Extract the (X, Y) coordinate from the center of the cell holding the provided text.  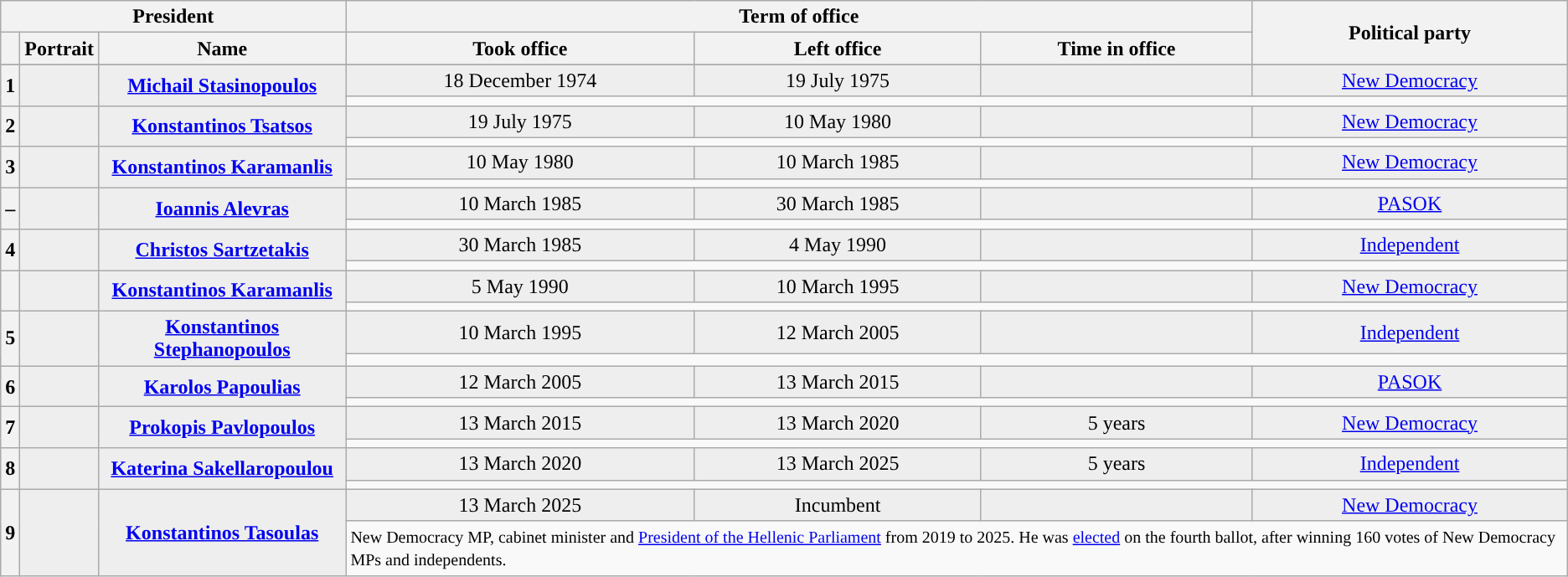
Konstantinos Tsatsos (221, 126)
5 (10, 338)
– (10, 208)
9 (10, 533)
8 (10, 469)
Michail Stasinopoulos (221, 85)
President (173, 17)
Incumbent (838, 505)
Konstantinos Stephanopoulos (221, 338)
Term of office (799, 17)
Name (221, 49)
18 December 1974 (520, 80)
Ioannis Alevras (221, 208)
Christos Sartzetakis (221, 250)
Took office (520, 49)
Time in office (1117, 49)
7 (10, 427)
4 (10, 250)
4 May 1990 (838, 245)
5 May 1990 (520, 286)
Karolos Papoulias (221, 387)
2 (10, 126)
Left office (838, 49)
Political party (1410, 33)
6 (10, 387)
Portrait (59, 49)
Konstantinos Tasoulas (221, 533)
Katerina Sakellaropoulou (221, 469)
1 (10, 85)
3 (10, 167)
Prokopis Pavlopoulos (221, 427)
